Extract the [x, y] coordinate from the center of the cell holding the provided text.  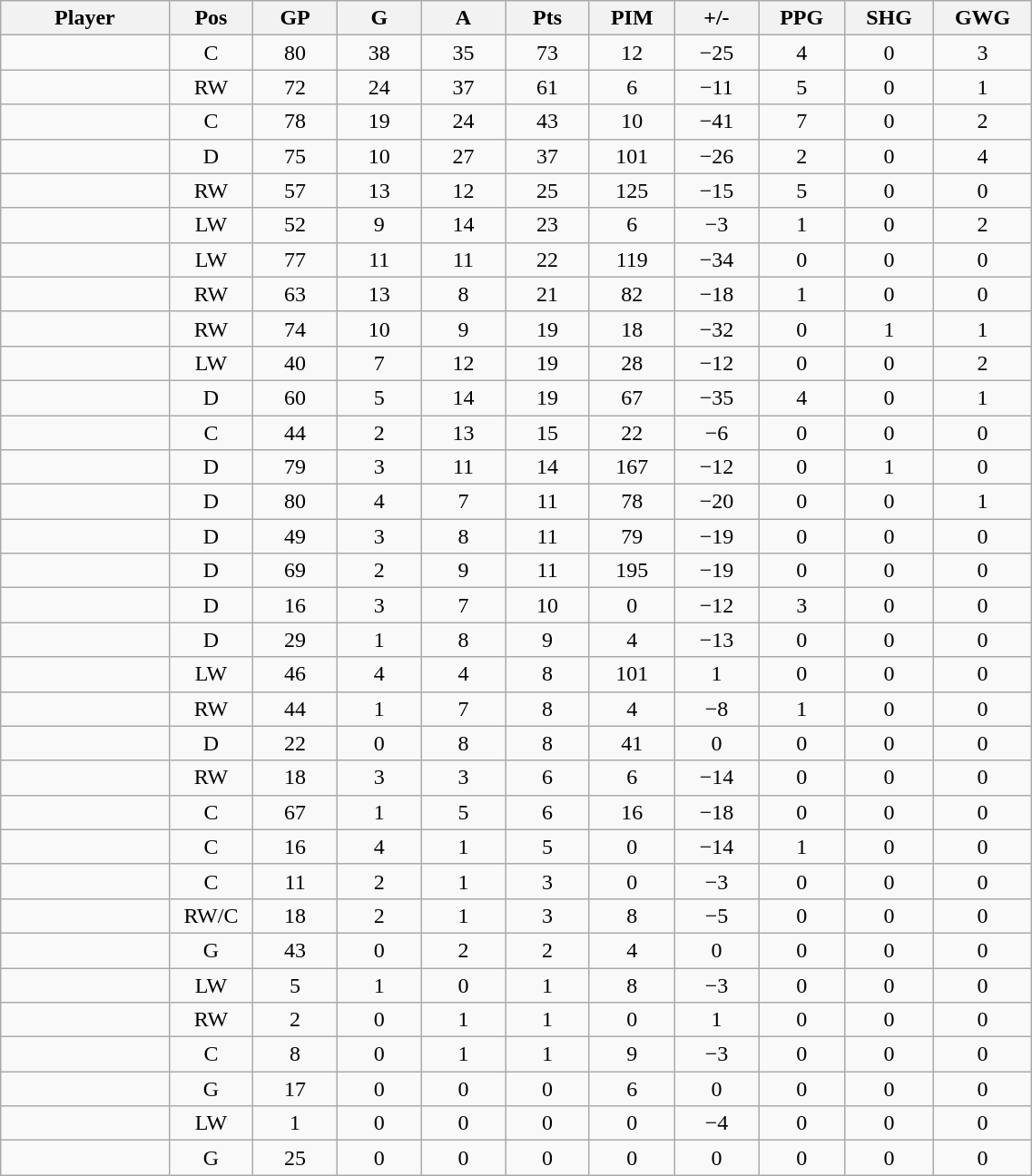
40 [296, 363]
46 [296, 674]
Player [85, 18]
21 [548, 294]
41 [632, 743]
Pos [211, 18]
52 [296, 225]
SHG [889, 18]
57 [296, 191]
+/- [717, 18]
−32 [717, 328]
63 [296, 294]
−20 [717, 502]
125 [632, 191]
−25 [717, 53]
195 [632, 571]
27 [463, 156]
72 [296, 87]
PPG [802, 18]
RW/C [211, 916]
49 [296, 536]
−15 [717, 191]
167 [632, 467]
−41 [717, 122]
−35 [717, 397]
−5 [717, 916]
75 [296, 156]
74 [296, 328]
−34 [717, 260]
GWG [982, 18]
77 [296, 260]
60 [296, 397]
PIM [632, 18]
119 [632, 260]
−13 [717, 640]
−8 [717, 709]
Pts [548, 18]
69 [296, 571]
82 [632, 294]
−26 [717, 156]
−6 [717, 433]
23 [548, 225]
38 [379, 53]
61 [548, 87]
15 [548, 433]
17 [296, 1089]
A [463, 18]
28 [632, 363]
GP [296, 18]
−11 [717, 87]
73 [548, 53]
−4 [717, 1123]
35 [463, 53]
29 [296, 640]
